Determine the [X, Y] coordinate at the center of the cell enclosing the given text.  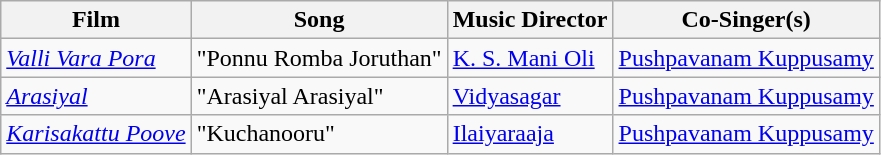
Music Director [530, 20]
K. S. Mani Oli [530, 58]
Song [319, 20]
Arasiyal [96, 96]
Valli Vara Pora [96, 58]
Ilaiyaraaja [530, 134]
Film [96, 20]
"Arasiyal Arasiyal" [319, 96]
Co-Singer(s) [746, 20]
"Ponnu Romba Joruthan" [319, 58]
"Kuchanooru" [319, 134]
Karisakattu Poove [96, 134]
Vidyasagar [530, 96]
